Output the (X, Y) coordinate of the center of the cell containing the given text.  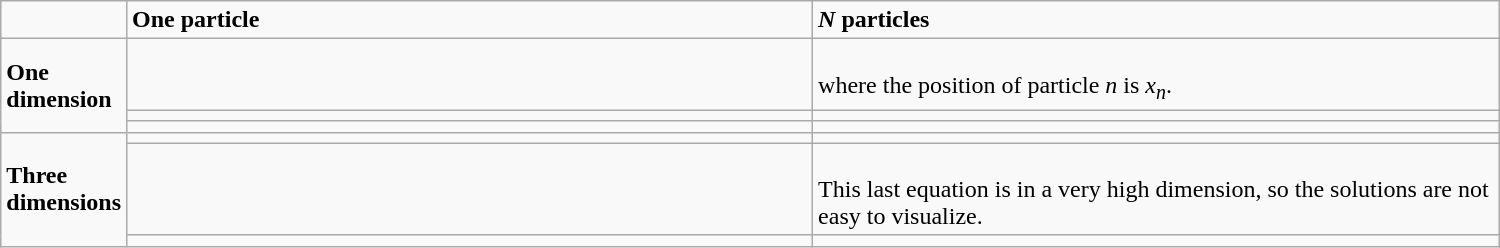
where the position of particle n is xn. (1156, 74)
One particle (470, 20)
This last equation is in a very high dimension, so the solutions are not easy to visualize. (1156, 189)
One dimension (64, 86)
N particles (1156, 20)
Three dimensions (64, 189)
